Return the [X, Y] coordinate for the center point of the cell that contains the specified text.  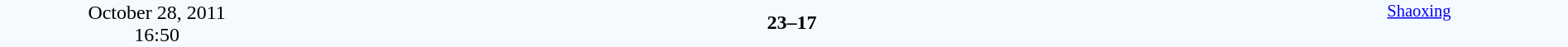
October 28, 201116:50 [157, 23]
Shaoxing [1419, 23]
23–17 [791, 22]
